Find where the given text appears and provide that cell's center as [x, y] coordinate. 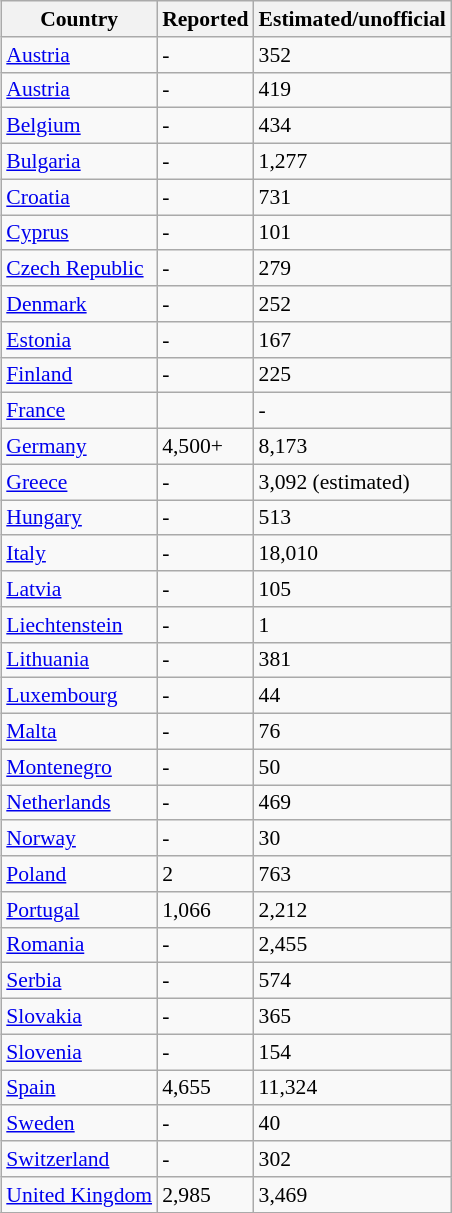
Finland [79, 375]
Liechtenstein [79, 624]
101 [352, 232]
763 [352, 874]
11,324 [352, 1088]
18,010 [352, 553]
Hungary [79, 518]
Malta [79, 731]
40 [352, 1123]
Slovenia [79, 1052]
Sweden [79, 1123]
Norway [79, 838]
Lithuania [79, 660]
3,469 [352, 1194]
154 [352, 1052]
Netherlands [79, 802]
Estonia [79, 339]
Poland [79, 874]
4,655 [205, 1088]
225 [352, 375]
1,066 [205, 909]
Greece [79, 482]
Romania [79, 945]
Bulgaria [79, 161]
Belgium [79, 126]
Reported [205, 19]
574 [352, 981]
365 [352, 1016]
2 [205, 874]
513 [352, 518]
Germany [79, 446]
4,500+ [205, 446]
Czech Republic [79, 268]
279 [352, 268]
Latvia [79, 589]
United Kingdom [79, 1194]
Switzerland [79, 1159]
1 [352, 624]
381 [352, 660]
731 [352, 197]
76 [352, 731]
2,985 [205, 1194]
Serbia [79, 981]
105 [352, 589]
Slovakia [79, 1016]
Spain [79, 1088]
2,455 [352, 945]
Italy [79, 553]
8,173 [352, 446]
France [79, 411]
Estimated/unofficial [352, 19]
44 [352, 696]
Portugal [79, 909]
50 [352, 767]
Denmark [79, 304]
Montenegro [79, 767]
302 [352, 1159]
Country [79, 19]
434 [352, 126]
3,092 (estimated) [352, 482]
2,212 [352, 909]
167 [352, 339]
30 [352, 838]
352 [352, 54]
Luxembourg [79, 696]
469 [352, 802]
Cyprus [79, 232]
1,277 [352, 161]
419 [352, 90]
Croatia [79, 197]
252 [352, 304]
